Return [X, Y] of the center of cell containing provided text 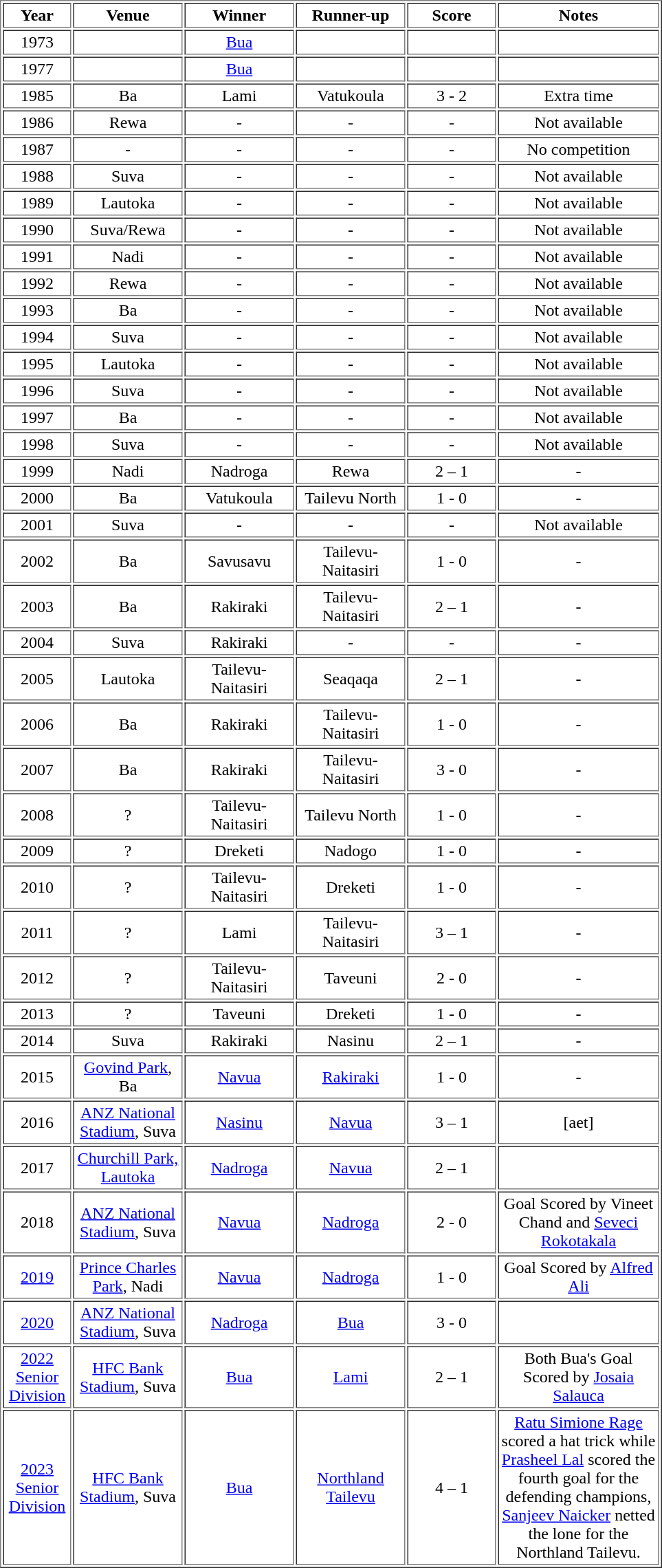
1996 [37, 391]
2015 [37, 1077]
3 - 2 [451, 96]
1991 [37, 257]
2013 [37, 1014]
1997 [37, 418]
2000 [37, 498]
1973 [37, 43]
Venue [128, 15]
2005 [37, 679]
Goal Scored by Vineet Chand and Seveci Rokotakala [578, 1222]
2003 [37, 607]
2016 [37, 1122]
Savusavu [239, 561]
Goal Scored by Alfred Ali [578, 1278]
2018 [37, 1222]
Notes [578, 15]
1977 [37, 69]
1994 [37, 337]
2022 Senior Division [37, 1378]
2002 [37, 561]
Runner-up [351, 15]
1987 [37, 150]
Both Bua's Goal Scored by Josaia Salauca [578, 1378]
2010 [37, 887]
4 – 1 [451, 1487]
2007 [37, 770]
2020 [37, 1323]
2001 [37, 525]
Churchill Park, Lautoka [128, 1168]
1998 [37, 444]
2004 [37, 642]
1988 [37, 176]
1985 [37, 96]
1986 [37, 122]
2011 [37, 933]
Year [37, 15]
2014 [37, 1041]
2008 [37, 816]
Prince Charles Park, Nadi [128, 1278]
1993 [37, 311]
1989 [37, 204]
Extra time [578, 96]
Govind Park, Ba [128, 1077]
Score [451, 15]
2009 [37, 851]
1992 [37, 283]
2017 [37, 1168]
Winner [239, 15]
1990 [37, 230]
Northland Tailevu [351, 1487]
2023 Senior Division [37, 1487]
1999 [37, 472]
2019 [37, 1278]
2012 [37, 978]
Suva/Rewa [128, 230]
Seaqaqa [351, 679]
No competition [578, 150]
[aet] [578, 1122]
1995 [37, 364]
Nadogo [351, 851]
2006 [37, 725]
